Output the [x, y] coordinate of the center of the cell containing the given text.  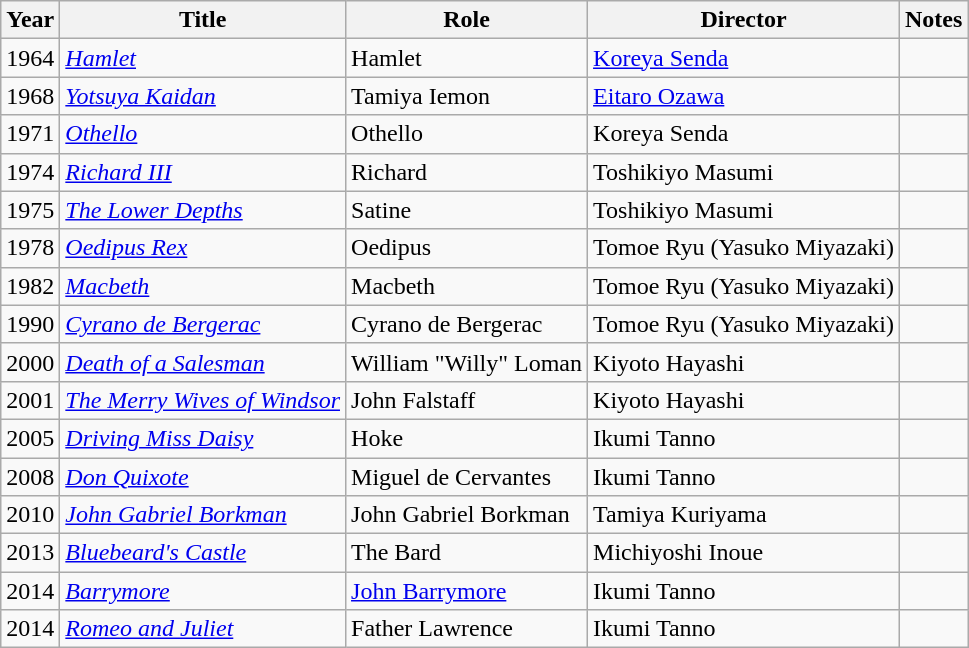
Driving Miss Daisy [203, 438]
The Bard [467, 553]
1975 [30, 210]
2010 [30, 515]
Romeo and Juliet [203, 629]
2000 [30, 362]
Hoke [467, 438]
Oedipus [467, 248]
2001 [30, 400]
1971 [30, 134]
Father Lawrence [467, 629]
Richard [467, 172]
2008 [30, 477]
Don Quixote [203, 477]
Role [467, 20]
1982 [30, 286]
William "Willy" Loman [467, 362]
1990 [30, 324]
John Barrymore [467, 591]
Satine [467, 210]
1968 [30, 96]
Eitaro Ozawa [744, 96]
Barrymore [203, 591]
Death of a Salesman [203, 362]
Oedipus Rex [203, 248]
Tamiya Iemon [467, 96]
1964 [30, 58]
Notes [933, 20]
Title [203, 20]
2013 [30, 553]
1978 [30, 248]
Michiyoshi Inoue [744, 553]
1974 [30, 172]
2005 [30, 438]
Bluebeard's Castle [203, 553]
Director [744, 20]
The Merry Wives of Windsor [203, 400]
John Falstaff [467, 400]
Yotsuya Kaidan [203, 96]
Tamiya Kuriyama [744, 515]
Year [30, 20]
The Lower Depths [203, 210]
Richard III [203, 172]
Miguel de Cervantes [467, 477]
